Detect which cell encompasses the target text, then output its (X, Y) center coordinate. 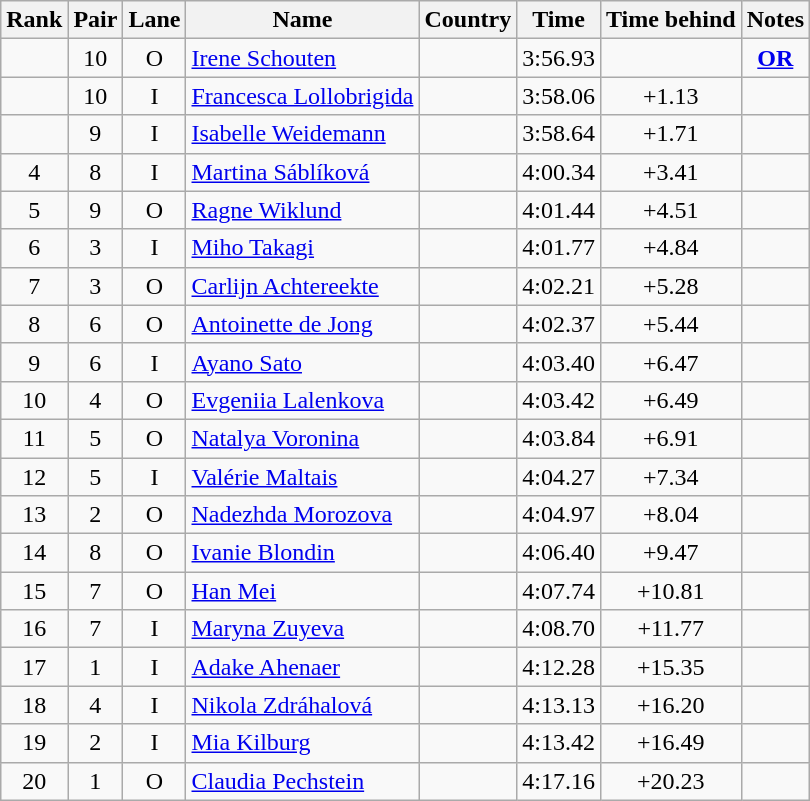
Isabelle Weidemann (302, 134)
+8.04 (670, 515)
3:58.64 (559, 134)
20 (34, 781)
Pair (96, 20)
Ragne Wiklund (302, 210)
14 (34, 553)
Martina Sáblíková (302, 172)
4:03.42 (559, 400)
Rank (34, 20)
+5.28 (670, 286)
+16.49 (670, 743)
4:02.21 (559, 286)
Natalya Voronina (302, 438)
4:07.74 (559, 591)
Nadezhda Morozova (302, 515)
+4.84 (670, 248)
4:03.84 (559, 438)
+7.34 (670, 477)
+6.49 (670, 400)
4:08.70 (559, 629)
17 (34, 667)
4:04.27 (559, 477)
Nikola Zdráhalová (302, 705)
+3.41 (670, 172)
4:06.40 (559, 553)
Claudia Pechstein (302, 781)
+5.44 (670, 324)
Ayano Sato (302, 362)
Francesca Lollobrigida (302, 96)
4:01.77 (559, 248)
Time behind (670, 20)
Mia Kilburg (302, 743)
Name (302, 20)
4:03.40 (559, 362)
4:13.42 (559, 743)
3:56.93 (559, 58)
Carlijn Achtereekte (302, 286)
15 (34, 591)
+1.13 (670, 96)
16 (34, 629)
Time (559, 20)
Adake Ahenaer (302, 667)
+11.77 (670, 629)
Ivanie Blondin (302, 553)
4:01.44 (559, 210)
+1.71 (670, 134)
Notes (775, 20)
Evgeniia Lalenkova (302, 400)
13 (34, 515)
4:12.28 (559, 667)
19 (34, 743)
Irene Schouten (302, 58)
+6.91 (670, 438)
Lane (154, 20)
3:58.06 (559, 96)
4:00.34 (559, 172)
Miho Takagi (302, 248)
Country (468, 20)
4:02.37 (559, 324)
+10.81 (670, 591)
+15.35 (670, 667)
Antoinette de Jong (302, 324)
OR (775, 58)
18 (34, 705)
+20.23 (670, 781)
4:04.97 (559, 515)
Han Mei (302, 591)
4:17.16 (559, 781)
+9.47 (670, 553)
+4.51 (670, 210)
+16.20 (670, 705)
Valérie Maltais (302, 477)
12 (34, 477)
Maryna Zuyeva (302, 629)
11 (34, 438)
4:13.13 (559, 705)
+6.47 (670, 362)
